Find where the given text appears and provide that cell's center as [X, Y] coordinate. 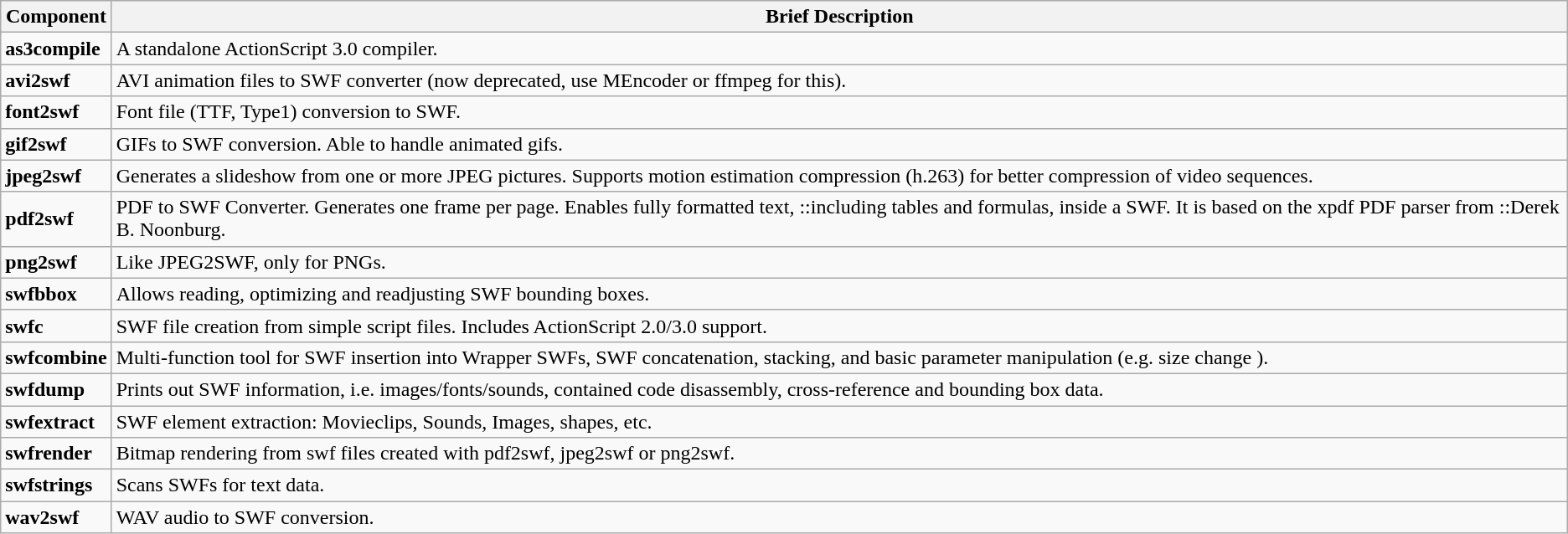
pdf2swf [56, 219]
Like JPEG2SWF, only for PNGs. [839, 262]
WAV audio to SWF conversion. [839, 517]
jpeg2swf [56, 176]
wav2swf [56, 517]
swfrender [56, 454]
Brief Description [839, 17]
swfdump [56, 389]
Font file (TTF, Type1) conversion to SWF. [839, 112]
swfstrings [56, 485]
Component [56, 17]
SWF file creation from simple script files. Includes ActionScript 2.0/3.0 support. [839, 326]
swfextract [56, 421]
AVI animation files to SWF converter (now deprecated, use MEncoder or ffmpeg for this). [839, 80]
Bitmap rendering from swf files created with pdf2swf, jpeg2swf or png2swf. [839, 454]
gif2swf [56, 144]
A standalone ActionScript 3.0 compiler. [839, 49]
swfbbox [56, 294]
Prints out SWF information, i.e. images/fonts/sounds, contained code disassembly, cross-reference and bounding box data. [839, 389]
Multi-function tool for SWF insertion into Wrapper SWFs, SWF concatenation, stacking, and basic parameter manipulation (e.g. size change ). [839, 357]
as3compile [56, 49]
Generates a slideshow from one or more JPEG pictures. Supports motion estimation compression (h.263) for better compression of video sequences. [839, 176]
SWF element extraction: Movieclips, Sounds, Images, shapes, etc. [839, 421]
swfc [56, 326]
GIFs to SWF conversion. Able to handle animated gifs. [839, 144]
Allows reading, optimizing and readjusting SWF bounding boxes. [839, 294]
Scans SWFs for text data. [839, 485]
avi2swf [56, 80]
swfcombine [56, 357]
png2swf [56, 262]
font2swf [56, 112]
